Output the (x, y) coordinate of the center of the cell containing the given text.  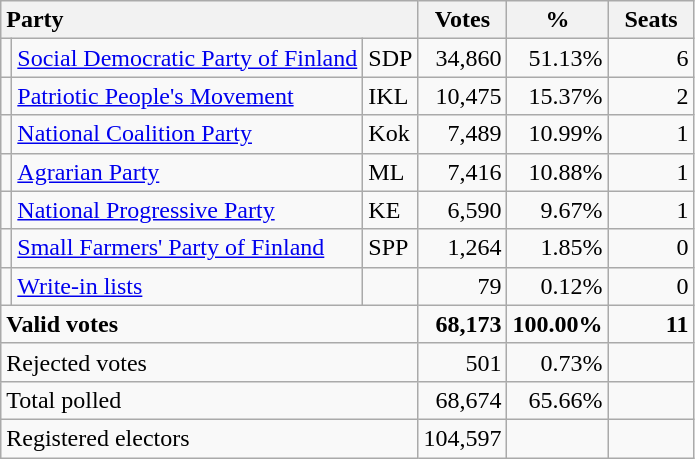
68,674 (462, 400)
Votes (462, 20)
7,489 (462, 134)
Small Farmers' Party of Finland (188, 248)
KE (390, 210)
10.99% (558, 134)
Total polled (210, 400)
7,416 (462, 172)
104,597 (462, 438)
SDP (390, 58)
1,264 (462, 248)
10,475 (462, 96)
0.73% (558, 362)
34,860 (462, 58)
11 (651, 324)
9.67% (558, 210)
National Progressive Party (188, 210)
Rejected votes (210, 362)
501 (462, 362)
% (558, 20)
15.37% (558, 96)
Patriotic People's Movement (188, 96)
Party (210, 20)
Registered electors (210, 438)
Social Democratic Party of Finland (188, 58)
6 (651, 58)
79 (462, 286)
1.85% (558, 248)
Kok (390, 134)
6,590 (462, 210)
ML (390, 172)
51.13% (558, 58)
National Coalition Party (188, 134)
100.00% (558, 324)
Seats (651, 20)
2 (651, 96)
0.12% (558, 286)
Valid votes (210, 324)
10.88% (558, 172)
Write-in lists (188, 286)
65.66% (558, 400)
SPP (390, 248)
IKL (390, 96)
68,173 (462, 324)
Agrarian Party (188, 172)
